Locate the cell with the specified text and output its (x, y) center coordinate. 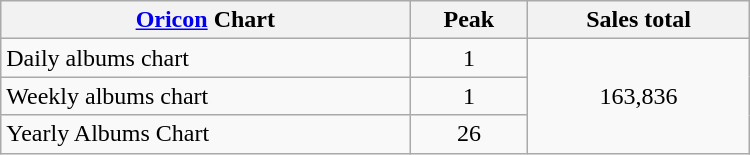
Peak (469, 20)
Yearly Albums Chart (206, 134)
Oricon Chart (206, 20)
Sales total (638, 20)
26 (469, 134)
163,836 (638, 96)
Daily albums chart (206, 58)
Weekly albums chart (206, 96)
